Locate the cell with the specified text and output its [x, y] center coordinate. 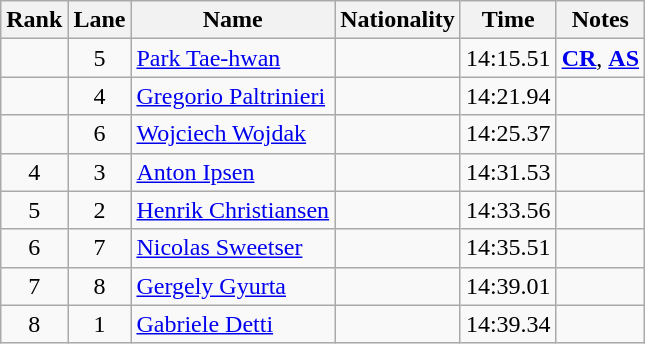
Gergely Gyurta [233, 286]
3 [100, 172]
14:21.94 [508, 96]
Park Tae-hwan [233, 58]
CR, AS [600, 58]
14:35.51 [508, 248]
2 [100, 210]
Lane [100, 20]
1 [100, 324]
14:33.56 [508, 210]
14:31.53 [508, 172]
14:25.37 [508, 134]
Time [508, 20]
Notes [600, 20]
Rank [34, 20]
Anton Ipsen [233, 172]
Nicolas Sweetser [233, 248]
Nationality [398, 20]
Henrik Christiansen [233, 210]
Wojciech Wojdak [233, 134]
14:39.01 [508, 286]
14:39.34 [508, 324]
Name [233, 20]
Gregorio Paltrinieri [233, 96]
14:15.51 [508, 58]
Gabriele Detti [233, 324]
